Scan for the cell matching the given text and deliver its (x, y) coordinate at center. 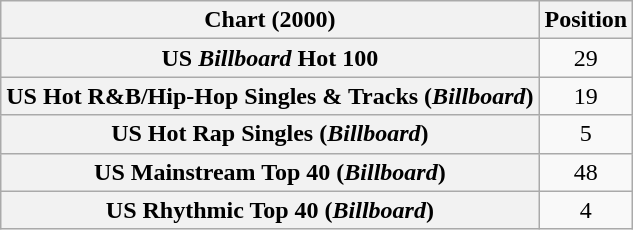
US Mainstream Top 40 (Billboard) (270, 172)
US Rhythmic Top 40 (Billboard) (270, 210)
5 (586, 134)
US Billboard Hot 100 (270, 58)
Position (586, 20)
US Hot Rap Singles (Billboard) (270, 134)
US Hot R&B/Hip-Hop Singles & Tracks (Billboard) (270, 96)
4 (586, 210)
29 (586, 58)
Chart (2000) (270, 20)
19 (586, 96)
48 (586, 172)
